Search for the cell housing the specified text and yield its (x, y) center coordinate. 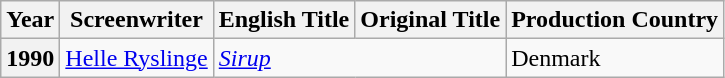
Screenwriter (136, 20)
Original Title (430, 20)
Helle Ryslinge (136, 58)
English Title (284, 20)
Sirup (359, 58)
Year (30, 20)
Denmark (615, 58)
Production Country (615, 20)
1990 (30, 58)
